For the text-containing cell, return its midpoint in (x, y) coordinate format. 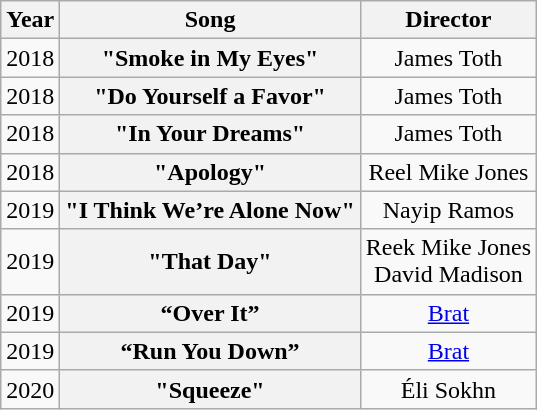
"In Your Dreams" (210, 134)
“Over It” (210, 313)
2020 (30, 389)
Reek Mike JonesDavid Madison (448, 262)
"Squeeze" (210, 389)
Nayip Ramos (448, 210)
“Run You Down” (210, 351)
"I Think We’re Alone Now" (210, 210)
Year (30, 20)
Director (448, 20)
Song (210, 20)
Reel Mike Jones (448, 172)
"That Day" (210, 262)
"Smoke in My Eyes" (210, 58)
"Apology" (210, 172)
"Do Yourself a Favor" (210, 96)
Éli Sokhn (448, 389)
